Pinpoint the cell where the given text exists, returning its (x, y) midpoint coordinate. 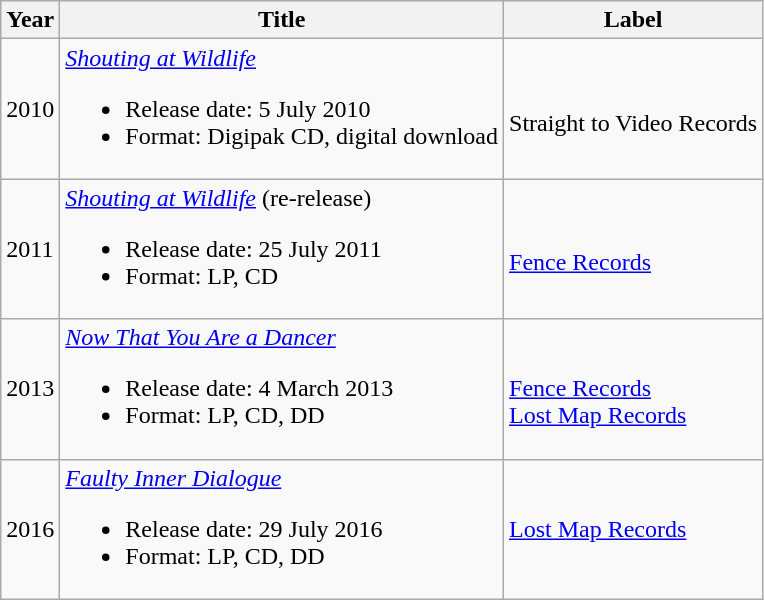
2016 (30, 529)
Lost Map Records (634, 529)
Label (634, 20)
Now That You Are a DancerRelease date: 4 March 2013Format: LP, CD, DD (282, 389)
2011 (30, 249)
Fence Records (634, 249)
Fence Records Lost Map Records (634, 389)
Faulty Inner DialogueRelease date: 29 July 2016Format: LP, CD, DD (282, 529)
2010 (30, 109)
Title (282, 20)
2013 (30, 389)
Year (30, 20)
Shouting at WildlifeRelease date: 5 July 2010Format: Digipak CD, digital download (282, 109)
Straight to Video Records (634, 109)
Shouting at Wildlife (re-release)Release date: 25 July 2011Format: LP, CD (282, 249)
